Detect which cell encompasses the target text, then output its (X, Y) center coordinate. 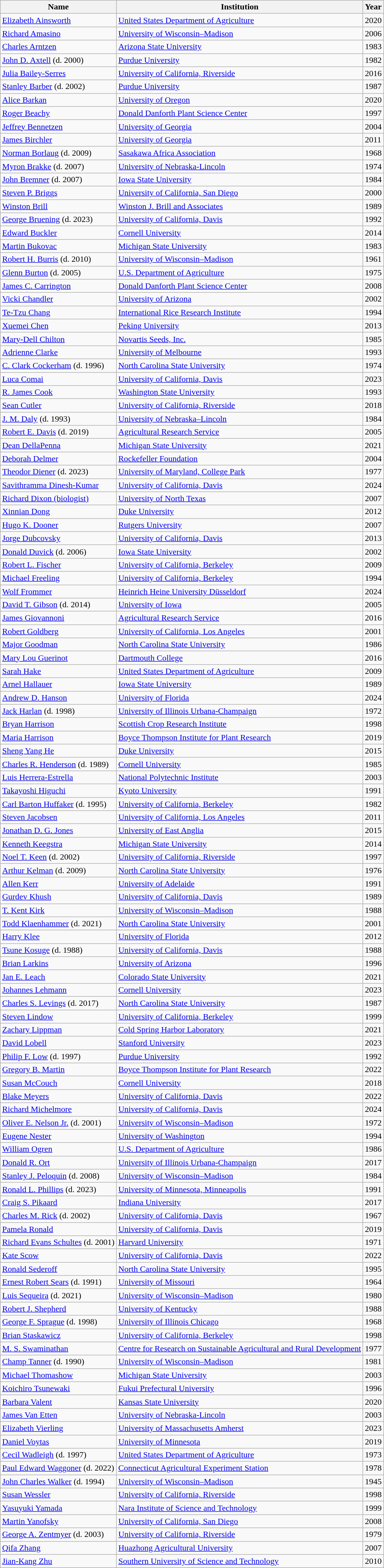
University of Adelaide (240, 884)
Richard Dixon (biologist) (59, 498)
Todd Klaenhammer (d. 2021) (59, 923)
Mary-Dell Chilton (59, 339)
Robert J. Shepherd (59, 1309)
Eugene Nester (59, 1136)
Yasuyuki Yamada (59, 1508)
Pamela Ronald (59, 1229)
1945 (373, 1481)
Arthur Kelman (d. 2009) (59, 870)
University of North Texas (240, 498)
Xinnian Dong (59, 512)
Centre for Research on Sustainable Agricultural and Rural Development (240, 1348)
1976 (373, 870)
Jack Harlan (d. 1998) (59, 711)
2010 (373, 1561)
Robert L. Fischer (59, 565)
Winston J. Brill and Associates (240, 206)
Martin Bukovac (59, 246)
1964 (373, 1282)
University of Minnesota, Minneapolis (240, 1189)
1979 (373, 1534)
Rockefeller Foundation (240, 459)
1995 (373, 1269)
Cold Spring Harbor Laboratory (240, 1030)
Southern University of Science and Technology (240, 1561)
Susan Wessler (59, 1495)
Mary Lou Guerinot (59, 658)
Hugo K. Dooner (59, 525)
Ernest Robert Sears (d. 1991) (59, 1282)
Richard Michelmore (59, 1109)
Te-Tzu Chang (59, 312)
Stanley J. Peloquin (d. 2008) (59, 1176)
Sheng Yang He (59, 751)
Steven Lindow (59, 1017)
University of Kentucky (240, 1309)
Johannes Lehmann (59, 990)
Elizabeth Ainsworth (59, 20)
Jian-Kang Zhu (59, 1561)
University of Oregon (240, 100)
Donald Duvick (d. 2006) (59, 551)
James Birchler (59, 140)
Oliver E. Nelson Jr. (d. 2001) (59, 1123)
David Lobell (59, 1043)
Stanley Barber (d. 2002) (59, 87)
Elizabeth Vierling (59, 1428)
Carl Barton Huffaker (d. 1995) (59, 804)
Theodor Diener (d. 2023) (59, 472)
Kate Scow (59, 1256)
Robert H. Burris (d. 2010) (59, 259)
University of Melbourne (240, 352)
Allen Kerr (59, 884)
Philip F. Low (d. 1997) (59, 1056)
Jan E. Leach (59, 976)
James C. Carrington (59, 286)
Harvard University (240, 1242)
Adrienne Clarke (59, 352)
Major Goodman (59, 645)
Sarah Hake (59, 671)
Richard Amasino (59, 34)
J. M. Daly (d. 1993) (59, 419)
University of Massachusetts Amherst (240, 1428)
Indiana University (240, 1202)
M. S. Swaminathan (59, 1348)
James Giovannoni (59, 618)
Scottish Crop Research Institute (240, 724)
James Van Etten (59, 1415)
Steven Jacobsen (59, 817)
Savithramma Dinesh-Kumar (59, 485)
Wolf Frommer (59, 592)
Andrew D. Hanson (59, 698)
Gurdev Khush (59, 897)
Koichiro Tsunewaki (59, 1388)
Colorado State University (240, 976)
George A. Zentmyer (d. 2003) (59, 1534)
John D. Axtell (d. 2000) (59, 60)
Charles R. Henderson (d. 1989) (59, 764)
University of Washington (240, 1136)
Robert Goldberg (59, 631)
Qifa Zhang (59, 1548)
Connecticut Agricultural Experiment Station (240, 1468)
Jonathan D. G. Jones (59, 831)
Glenn Burton (d. 2005) (59, 273)
Michael Thomashow (59, 1375)
Rutgers University (240, 525)
Roger Beachy (59, 113)
2006 (373, 34)
Jeffrey Bennetzen (59, 126)
Heinrich Heine University Düsseldorf (240, 592)
Julia Bailey-Serres (59, 73)
Bryan Harrison (59, 724)
George F. Sprague (d. 1998) (59, 1322)
Deborah Delmer (59, 459)
Kenneth Keegstra (59, 844)
University of East Anglia (240, 831)
University of Maryland, College Park (240, 472)
Cecil Wadleigh (d. 1997) (59, 1455)
C. Clark Cockerham (d. 1996) (59, 365)
University of Iowa (240, 605)
Stanford University (240, 1043)
Donald R. Ort (59, 1162)
1978 (373, 1468)
Ronald L. Phillips (d. 2023) (59, 1189)
Jorge Dubcovsky (59, 538)
Daniel Voytas (59, 1442)
Steven P. Briggs (59, 193)
Winston Brill (59, 206)
John Bremner (d. 2007) (59, 180)
Norman Borlaug (d. 2009) (59, 153)
William Ogren (59, 1149)
Edward Buckler (59, 233)
Luis Herrera-Estrella (59, 777)
University of Minnesota (240, 1442)
George Bruening (d. 2023) (59, 220)
1971 (373, 1242)
Charles M. Rick (d. 2002) (59, 1216)
Brian Staskawicz (59, 1335)
Brian Larkins (59, 963)
John Charles Walker (d. 1994) (59, 1481)
1961 (373, 259)
1981 (373, 1362)
Charles Arntzen (59, 47)
Nara Institute of Science and Technology (240, 1508)
1973 (373, 1455)
Dean DellaPenna (59, 445)
National Polytechnic Institute (240, 777)
Blake Meyers (59, 1096)
1975 (373, 273)
Ronald Sederoff (59, 1269)
Champ Tanner (d. 1990) (59, 1362)
R. James Cook (59, 392)
Charles S. Levings (d. 2017) (59, 1003)
Institution (240, 7)
Michael Freeling (59, 578)
Takayoshi Higuchi (59, 790)
Harry Klee (59, 937)
Zachary Lippman (59, 1030)
Sasakawa Africa Association (240, 153)
International Rice Research Institute (240, 312)
Arizona State University (240, 47)
Tsune Kosuge (d. 1988) (59, 950)
Washington State University (240, 392)
David T. Gibson (d. 2014) (59, 605)
2000 (373, 193)
Kansas State University (240, 1402)
Richard Evans Schultes (d. 2001) (59, 1242)
Robert E. Davis (d. 2019) (59, 432)
Susan McCouch (59, 1083)
Noel T. Keen (d. 2002) (59, 857)
Craig S. Pikaard (59, 1202)
1980 (373, 1295)
Kyoto University (240, 790)
Gregory B. Martin (59, 1070)
Dartmouth College (240, 658)
Huazhong Agricultural University (240, 1548)
Alice Barkan (59, 100)
University of Missouri (240, 1282)
Fukui Prefectural University (240, 1388)
Maria Harrison (59, 737)
Arnel Hallauer (59, 684)
Name (59, 7)
Martin Yanofsky (59, 1521)
Myron Brakke (d. 2007) (59, 166)
Paul Edward Waggoner (d. 2022) (59, 1468)
Barbara Valent (59, 1402)
T. Kent Kirk (59, 910)
1967 (373, 1216)
Novartis Seeds, Inc. (240, 339)
University of Nebraska–Lincoln (240, 419)
Vicki Chandler (59, 299)
Luca Comai (59, 379)
Year (373, 7)
University of Illinois Chicago (240, 1322)
Peking University (240, 326)
Luis Sequeira (d. 2021) (59, 1295)
Xuemei Chen (59, 326)
Sean Cutler (59, 406)
